Extract the (x, y) coordinate from the center of the cell holding the provided text.  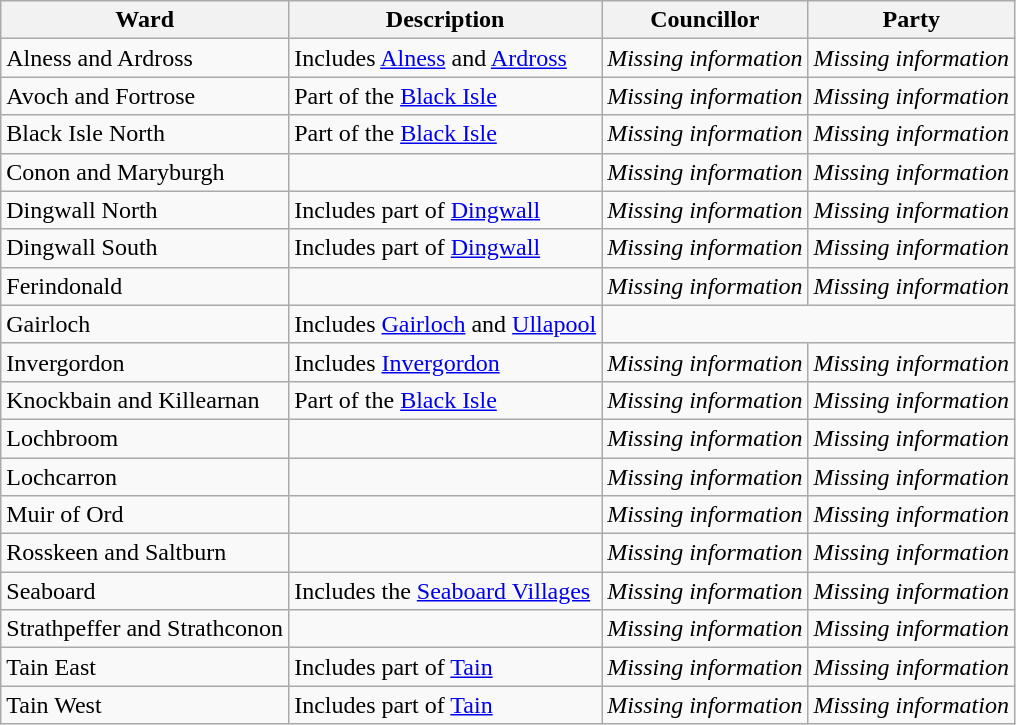
Invergordon (145, 362)
Lochcarron (145, 477)
Conon and Maryburgh (145, 172)
Dingwall North (145, 210)
Strathpeffer and Strathconon (145, 629)
Lochbroom (145, 438)
Knockbain and Killearnan (145, 400)
Tain East (145, 667)
Tain West (145, 705)
Includes Invergordon (446, 362)
Includes the Seaboard Villages (446, 591)
Seaboard (145, 591)
Muir of Ord (145, 515)
Avoch and Fortrose (145, 96)
Party (911, 20)
Includes Gairloch and Ullapool (446, 324)
Councillor (705, 20)
Ward (145, 20)
Dingwall South (145, 248)
Description (446, 20)
Gairloch (145, 324)
Includes Alness and Ardross (446, 58)
Black Isle North (145, 134)
Alness and Ardross (145, 58)
Ferindonald (145, 286)
Rosskeen and Saltburn (145, 553)
